Output the [X, Y] coordinate of the center of the cell containing the given text.  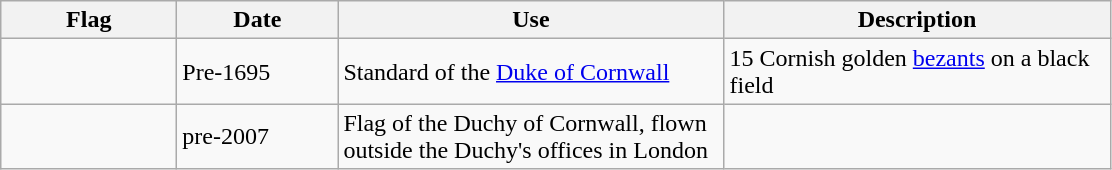
Flag of the Duchy of Cornwall, flown outside the Duchy's offices in London [531, 136]
Date [258, 20]
Standard of the Duke of Cornwall [531, 72]
Description [917, 20]
Pre-1695 [258, 72]
Use [531, 20]
pre-2007 [258, 136]
15 Cornish golden bezants on a black field [917, 72]
Flag [89, 20]
